Capture the cell that displays the provided text and extract its (x, y) central coordinate. 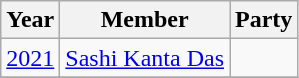
Sashi Kanta Das (145, 58)
Party (264, 20)
Year (30, 20)
2021 (30, 58)
Member (145, 20)
